Detect which cell encompasses the target text, then output its [x, y] center coordinate. 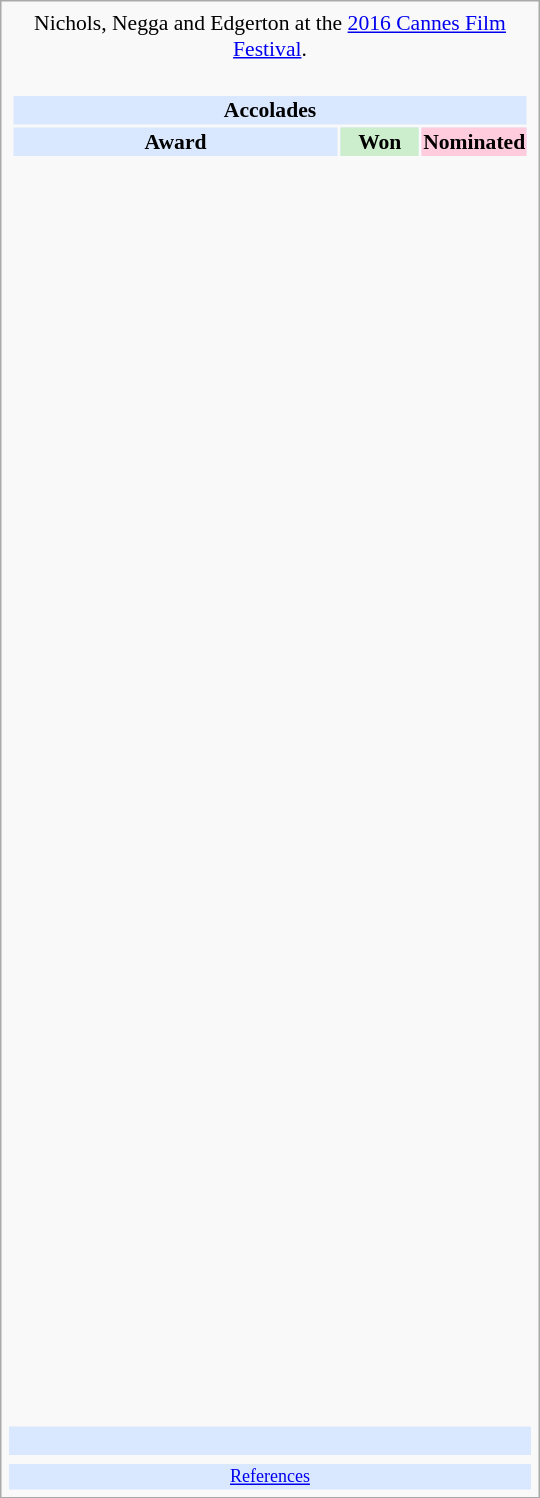
References [270, 1477]
Nichols, Negga and Edgerton at the 2016 Cannes Film Festival. [270, 36]
Award [175, 141]
Won [380, 141]
Accolades [270, 110]
Accolades Award Won Nominated [270, 745]
Nominated [474, 141]
